Output the (x, y) coordinate of the center of the cell containing the given text.  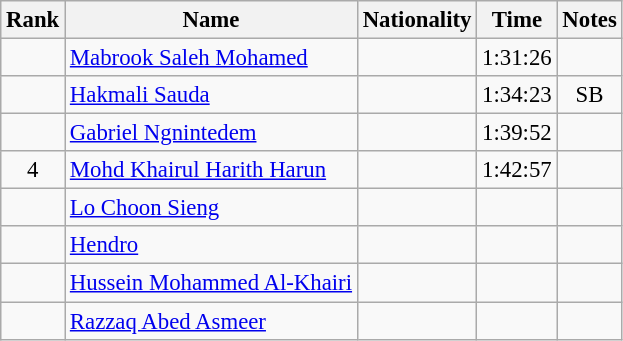
1:31:26 (517, 58)
Hendro (212, 245)
Mabrook Saleh Mohamed (212, 58)
Razzaq Abed Asmeer (212, 321)
1:42:57 (517, 170)
1:34:23 (517, 95)
Time (517, 20)
Rank (33, 20)
Mohd Khairul Harith Harun (212, 170)
Name (212, 20)
1:39:52 (517, 133)
Notes (590, 20)
4 (33, 170)
Nationality (416, 20)
Hussein Mohammed Al-Khairi (212, 283)
SB (590, 95)
Gabriel Ngnintedem (212, 133)
Lo Choon Sieng (212, 208)
Hakmali Sauda (212, 95)
